Pinpoint the cell where the given text exists, returning its (X, Y) midpoint coordinate. 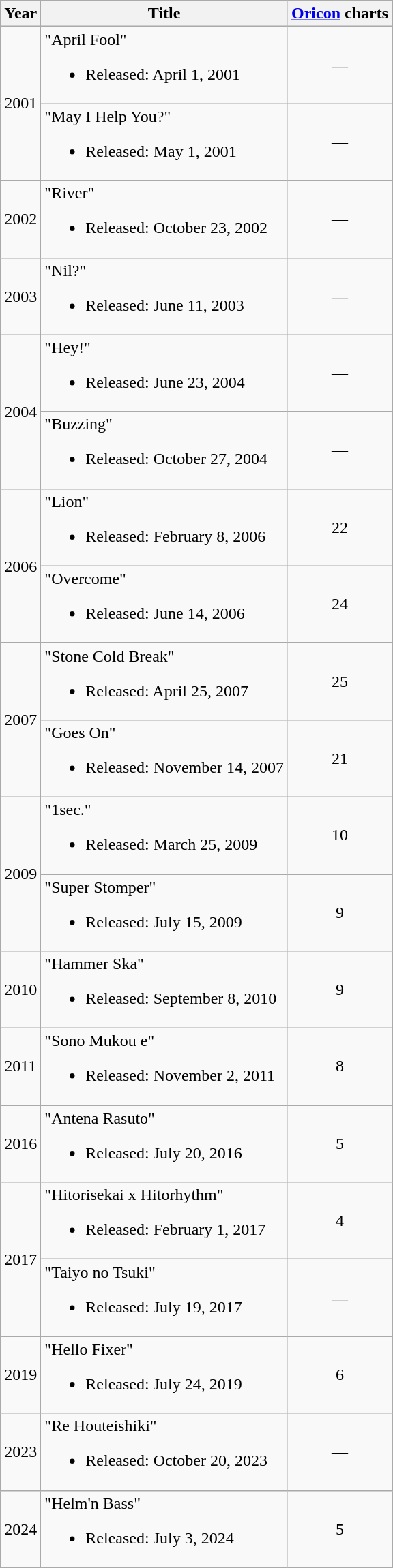
2007 (20, 720)
2004 (20, 412)
25 (340, 681)
6 (340, 1375)
22 (340, 527)
"Goes On"Released: November 14, 2007 (164, 758)
"May I Help You?"Released: May 1, 2001 (164, 142)
2010 (20, 989)
2017 (20, 1259)
2006 (20, 566)
"Hey!"Released: June 23, 2004 (164, 373)
"Re Houteishiki"Released: October 20, 2023 (164, 1451)
"April Fool"Released: April 1, 2001 (164, 65)
2002 (20, 219)
2019 (20, 1375)
"Hammer Ska"Released: September 8, 2010 (164, 989)
2023 (20, 1451)
Oricon charts (340, 14)
"Taiyo no Tsuki"Released: July 19, 2017 (164, 1297)
24 (340, 604)
"Nil?"Released: June 11, 2003 (164, 296)
"Hello Fixer"Released: July 24, 2019 (164, 1375)
"Antena Rasuto"Released: July 20, 2016 (164, 1143)
2016 (20, 1143)
"Sono Mukou e"Released: November 2, 2011 (164, 1067)
2003 (20, 296)
10 (340, 835)
"Helm'n Bass"Released: July 3, 2024 (164, 1529)
"Stone Cold Break"Released: April 25, 2007 (164, 681)
"Lion"Released: February 8, 2006 (164, 527)
2001 (20, 104)
4 (340, 1221)
"River"Released: October 23, 2002 (164, 219)
21 (340, 758)
"Hitorisekai x Hitorhythm"Released: February 1, 2017 (164, 1221)
2011 (20, 1067)
Title (164, 14)
"Buzzing"Released: October 27, 2004 (164, 450)
"Super Stomper"Released: July 15, 2009 (164, 912)
8 (340, 1067)
2024 (20, 1529)
2009 (20, 874)
"1sec."Released: March 25, 2009 (164, 835)
"Overcome"Released: June 14, 2006 (164, 604)
Year (20, 14)
